Identify which cell holds the provided text, then report its (x, y) central coordinate. 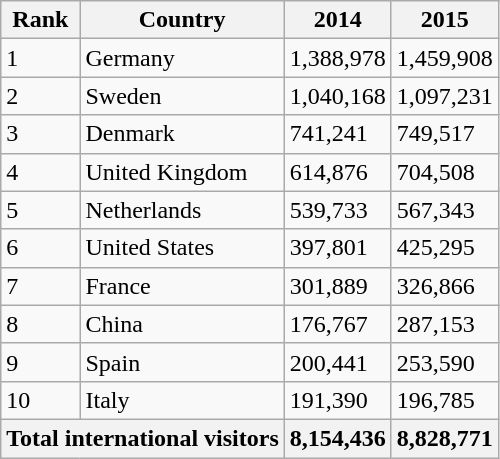
United Kingdom (182, 172)
176,767 (338, 324)
539,733 (338, 210)
3 (40, 134)
Spain (182, 362)
France (182, 286)
Total international visitors (143, 438)
Country (182, 20)
8 (40, 324)
191,390 (338, 400)
704,508 (444, 172)
397,801 (338, 248)
1 (40, 58)
Netherlands (182, 210)
Rank (40, 20)
10 (40, 400)
326,866 (444, 286)
United States (182, 248)
1,388,978 (338, 58)
4 (40, 172)
Sweden (182, 96)
749,517 (444, 134)
567,343 (444, 210)
1,459,908 (444, 58)
5 (40, 210)
741,241 (338, 134)
9 (40, 362)
8,828,771 (444, 438)
6 (40, 248)
Denmark (182, 134)
China (182, 324)
Italy (182, 400)
2 (40, 96)
Germany (182, 58)
301,889 (338, 286)
196,785 (444, 400)
2015 (444, 20)
425,295 (444, 248)
8,154,436 (338, 438)
2014 (338, 20)
7 (40, 286)
253,590 (444, 362)
614,876 (338, 172)
200,441 (338, 362)
287,153 (444, 324)
1,097,231 (444, 96)
1,040,168 (338, 96)
